Search for the cell housing the specified text and yield its [x, y] center coordinate. 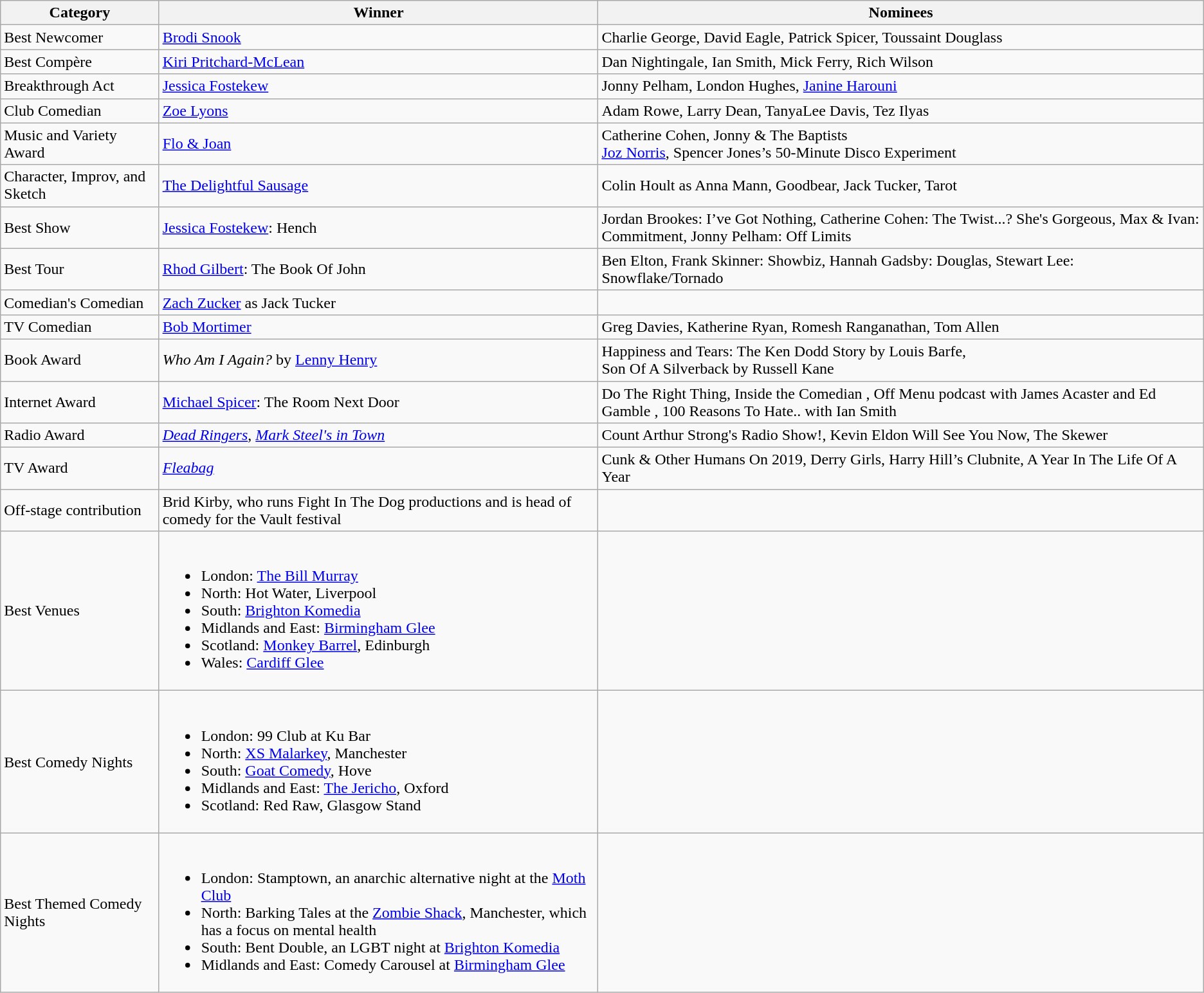
Happiness and Tears: The Ken Dodd Story by Louis Barfe,Son Of A Silverback by Russell Kane [900, 360]
Off-stage contribution [80, 511]
Adam Rowe, Larry Dean, TanyaLee Davis, Tez Ilyas [900, 111]
Jonny Pelham, London Hughes, Janine Harouni [900, 86]
Book Award [80, 360]
Do The Right Thing, Inside the Comedian , Off Menu podcast with James Acaster and Ed Gamble , 100 Reasons To Hate.. with Ian Smith [900, 401]
Charlie George, David Eagle, Patrick Spicer, Toussaint Douglass [900, 37]
Zoe Lyons [378, 111]
Radio Award [80, 435]
London: 99 Club at Ku BarNorth: XS Malarkey, ManchesterSouth: Goat Comedy, HoveMidlands and East: The Jericho, OxfordScotland: Red Raw, Glasgow Stand [378, 761]
Who Am I Again? by Lenny Henry [378, 360]
Best Venues [80, 611]
Internet Award [80, 401]
Dan Nightingale, Ian Smith, Mick Ferry, Rich Wilson [900, 62]
Colin Hoult as Anna Mann, Goodbear, Jack Tucker, Tarot [900, 185]
Best Themed Comedy Nights [80, 913]
Club Comedian [80, 111]
Zach Zucker as Jack Tucker [378, 302]
The Delightful Sausage [378, 185]
Jessica Fostekew: Hench [378, 228]
Catherine Cohen, Jonny & The BaptistsJoz Norris, Spencer Jones’s 50-Minute Disco Experiment [900, 144]
Kiri Pritchard-McLean [378, 62]
Michael Spicer: The Room Next Door [378, 401]
Best Comedy Nights [80, 761]
Flo & Joan [378, 144]
Music and Variety Award [80, 144]
Greg Davies, Katherine Ryan, Romesh Ranganathan, Tom Allen [900, 327]
Fleabag [378, 468]
Dead Ringers, Mark Steel's in Town [378, 435]
Comedian's Comedian [80, 302]
Count Arthur Strong's Radio Show!, Kevin Eldon Will See You Now, The Skewer [900, 435]
Breakthrough Act [80, 86]
Rhod Gilbert: The Book Of John [378, 269]
Category [80, 13]
Jordan Brookes: I’ve Got Nothing, Catherine Cohen: The Twist...? She's Gorgeous, Max & Ivan: Commitment, Jonny Pelham: Off Limits [900, 228]
Cunk & Other Humans On 2019, Derry Girls, Harry Hill’s Clubnite, A Year In The Life Of A Year [900, 468]
Best Tour [80, 269]
Character, Improv, and Sketch [80, 185]
Bob Mortimer [378, 327]
TV Comedian [80, 327]
Ben Elton, Frank Skinner: Showbiz, Hannah Gadsby: Douglas, Stewart Lee: Snowflake/Tornado [900, 269]
Winner [378, 13]
Brid Kirby, who runs Fight In The Dog productions and is head of comedy for the Vault festival [378, 511]
Best Newcomer [80, 37]
Nominees [900, 13]
Best Show [80, 228]
Jessica Fostekew [378, 86]
TV Award [80, 468]
Best Compère [80, 62]
Brodi Snook [378, 37]
